Identify which cell holds the provided text, then report its [x, y] central coordinate. 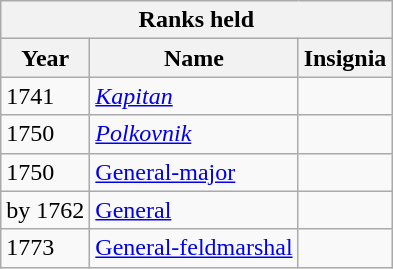
General-feldmarshal [194, 248]
Kapitan [194, 96]
Year [46, 58]
General [194, 210]
General-major [194, 172]
1773 [46, 248]
Polkovnik [194, 134]
Ranks held [196, 20]
by 1762 [46, 210]
Insignia [345, 58]
1741 [46, 96]
Name [194, 58]
